Determine the [x, y] coordinate at the center of the cell enclosing the given text.  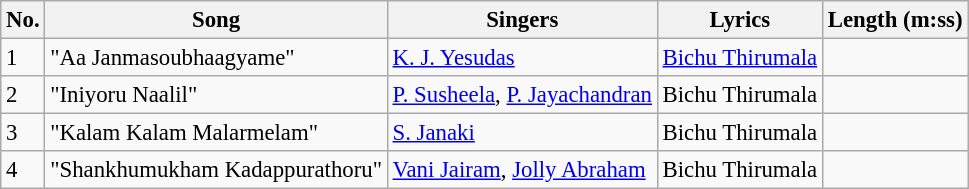
3 [23, 133]
P. Susheela, P. Jayachandran [522, 95]
S. Janaki [522, 133]
Singers [522, 20]
K. J. Yesudas [522, 58]
"Shankhumukham Kadappurathoru" [216, 170]
Length (m:ss) [894, 20]
Vani Jairam, Jolly Abraham [522, 170]
"Iniyoru Naalil" [216, 95]
Song [216, 20]
No. [23, 20]
"Kalam Kalam Malarmelam" [216, 133]
Lyrics [740, 20]
4 [23, 170]
"Aa Janmasoubhaagyame" [216, 58]
1 [23, 58]
2 [23, 95]
